Capture the cell that displays the provided text and extract its (x, y) central coordinate. 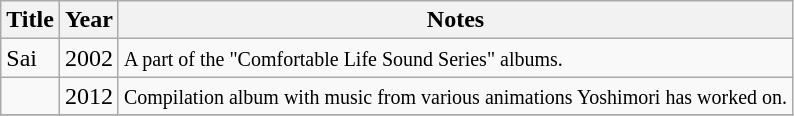
Notes (455, 20)
Sai (30, 58)
2002 (88, 58)
Year (88, 20)
A part of the "Comfortable Life Sound Series" albums. (455, 58)
2012 (88, 96)
Title (30, 20)
Compilation album with music from various animations Yoshimori has worked on. (455, 96)
